Locate the cell with the specified text and output its (X, Y) center coordinate. 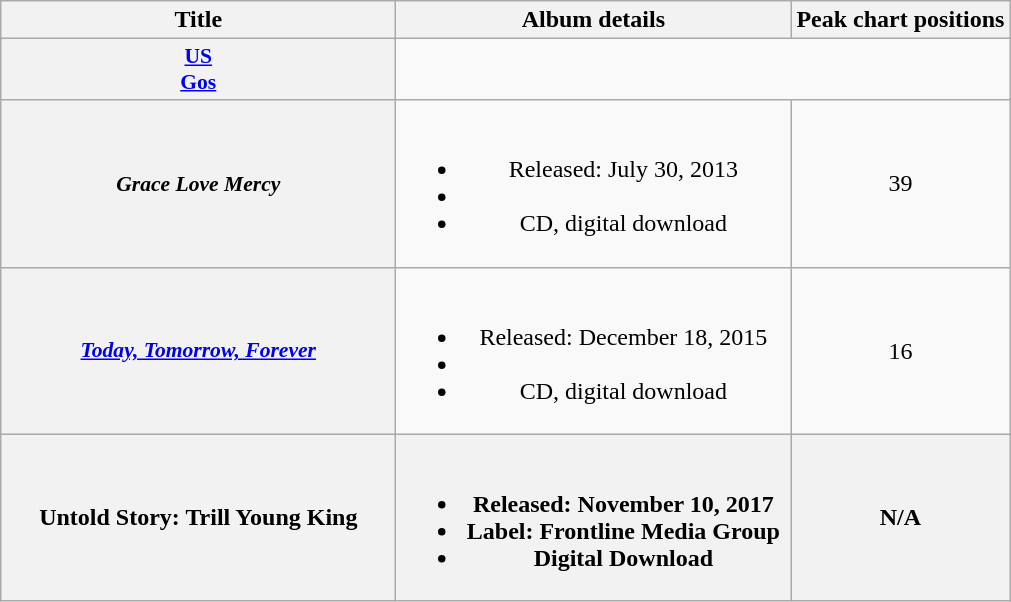
USGos (198, 70)
Today, Tomorrow, Forever (198, 350)
Title (198, 20)
Released: November 10, 2017Label: Frontline Media GroupDigital Download (594, 518)
Untold Story: Trill Young King (198, 518)
N/A (900, 518)
Album details (594, 20)
16 (900, 350)
Released: July 30, 2013CD, digital download (594, 184)
Released: December 18, 2015CD, digital download (594, 350)
Grace Love Mercy (198, 184)
Peak chart positions (900, 20)
39 (900, 184)
